Capture the cell that displays the provided text and extract its (x, y) central coordinate. 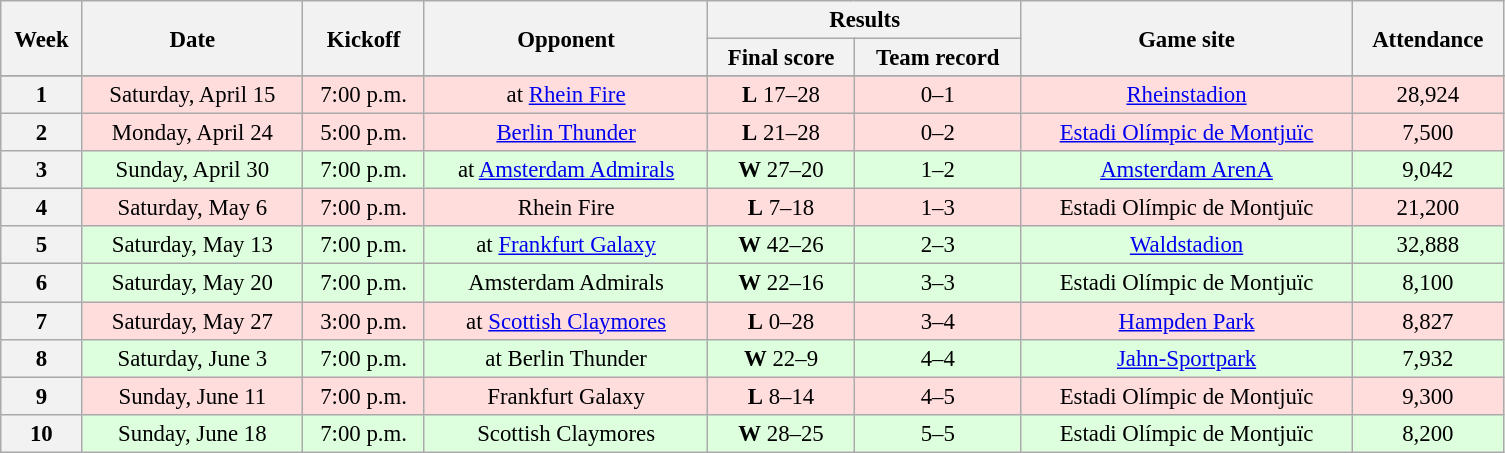
W 28–25 (781, 433)
7,500 (1428, 133)
Saturday, May 13 (192, 245)
3–4 (938, 321)
2–3 (938, 245)
0–1 (938, 95)
Waldstadion (1186, 245)
Sunday, June 18 (192, 433)
9 (42, 396)
at Scottish Claymores (566, 321)
Rheinstadion (1186, 95)
32,888 (1428, 245)
3:00 p.m. (364, 321)
3–3 (938, 283)
Team record (938, 58)
8,100 (1428, 283)
0–2 (938, 133)
Date (192, 38)
5 (42, 245)
5:00 p.m. (364, 133)
Amsterdam ArenA (1186, 170)
Amsterdam Admirals (566, 283)
8 (42, 358)
4–4 (938, 358)
Scottish Claymores (566, 433)
at Frankfurt Galaxy (566, 245)
Saturday, May 20 (192, 283)
2 (42, 133)
Attendance (1428, 38)
7,932 (1428, 358)
Opponent (566, 38)
1–3 (938, 208)
at Berlin Thunder (566, 358)
Sunday, June 11 (192, 396)
5–5 (938, 433)
Week (42, 38)
Rhein Fire (566, 208)
L 21–28 (781, 133)
8,827 (1428, 321)
9,300 (1428, 396)
Hampden Park (1186, 321)
7 (42, 321)
1 (42, 95)
Saturday, May 27 (192, 321)
28,924 (1428, 95)
9,042 (1428, 170)
Final score (781, 58)
Saturday, April 15 (192, 95)
4 (42, 208)
10 (42, 433)
Saturday, June 3 (192, 358)
L 8–14 (781, 396)
Saturday, May 6 (192, 208)
4–5 (938, 396)
21,200 (1428, 208)
8,200 (1428, 433)
Results (865, 20)
3 (42, 170)
6 (42, 283)
Kickoff (364, 38)
W 22–16 (781, 283)
L 17–28 (781, 95)
W 42–26 (781, 245)
L 0–28 (781, 321)
1–2 (938, 170)
W 22–9 (781, 358)
at Rhein Fire (566, 95)
Berlin Thunder (566, 133)
Jahn-Sportpark (1186, 358)
W 27–20 (781, 170)
L 7–18 (781, 208)
Sunday, April 30 (192, 170)
Game site (1186, 38)
Monday, April 24 (192, 133)
Frankfurt Galaxy (566, 396)
at Amsterdam Admirals (566, 170)
